Identify which cell holds the provided text, then report its (X, Y) central coordinate. 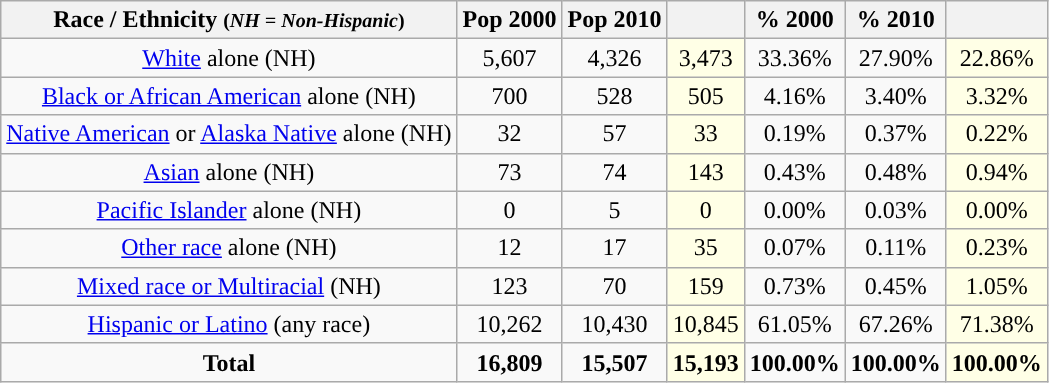
35 (706, 248)
Native American or Alaska Native alone (NH) (229, 134)
33 (706, 134)
0.23% (996, 248)
0.03% (896, 210)
0.07% (794, 248)
0.11% (896, 248)
15,193 (706, 362)
Hispanic or Latino (any race) (229, 324)
Pop 2000 (510, 20)
4,326 (614, 58)
0.73% (794, 286)
Pacific Islander alone (NH) (229, 210)
Mixed race or Multiracial (NH) (229, 286)
16,809 (510, 362)
71.38% (996, 324)
0.48% (896, 172)
17 (614, 248)
1.05% (996, 286)
0.43% (794, 172)
3.40% (896, 96)
74 (614, 172)
0.37% (896, 134)
Pop 2010 (614, 20)
5,607 (510, 58)
73 (510, 172)
159 (706, 286)
70 (614, 286)
3,473 (706, 58)
Race / Ethnicity (NH = Non-Hispanic) (229, 20)
5 (614, 210)
57 (614, 134)
10,845 (706, 324)
143 (706, 172)
% 2000 (794, 20)
528 (614, 96)
10,262 (510, 324)
123 (510, 286)
Other race alone (NH) (229, 248)
0.94% (996, 172)
22.86% (996, 58)
32 (510, 134)
700 (510, 96)
4.16% (794, 96)
15,507 (614, 362)
33.36% (794, 58)
% 2010 (896, 20)
0.45% (896, 286)
Black or African American alone (NH) (229, 96)
61.05% (794, 324)
0.19% (794, 134)
10,430 (614, 324)
Total (229, 362)
White alone (NH) (229, 58)
27.90% (896, 58)
505 (706, 96)
0.22% (996, 134)
Asian alone (NH) (229, 172)
12 (510, 248)
67.26% (896, 324)
3.32% (996, 96)
